Determine the (X, Y) coordinate at the center of the cell enclosing the given text.  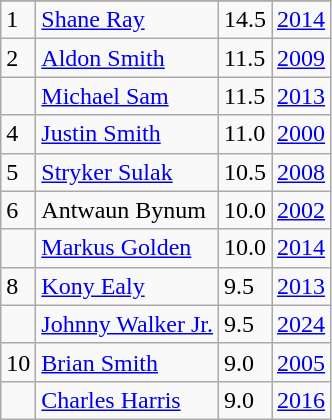
2 (18, 58)
6 (18, 210)
11.0 (244, 134)
Johnny Walker Jr. (128, 324)
10 (18, 362)
14.5 (244, 20)
2005 (302, 362)
Shane Ray (128, 20)
2016 (302, 400)
2024 (302, 324)
Markus Golden (128, 248)
Kony Ealy (128, 286)
5 (18, 172)
Aldon Smith (128, 58)
Michael Sam (128, 96)
4 (18, 134)
2009 (302, 58)
Brian Smith (128, 362)
1 (18, 20)
2008 (302, 172)
2002 (302, 210)
Charles Harris (128, 400)
Justin Smith (128, 134)
Stryker Sulak (128, 172)
8 (18, 286)
Antwaun Bynum (128, 210)
2000 (302, 134)
10.5 (244, 172)
